Determine the [X, Y] coordinate at the center of the cell enclosing the given text.  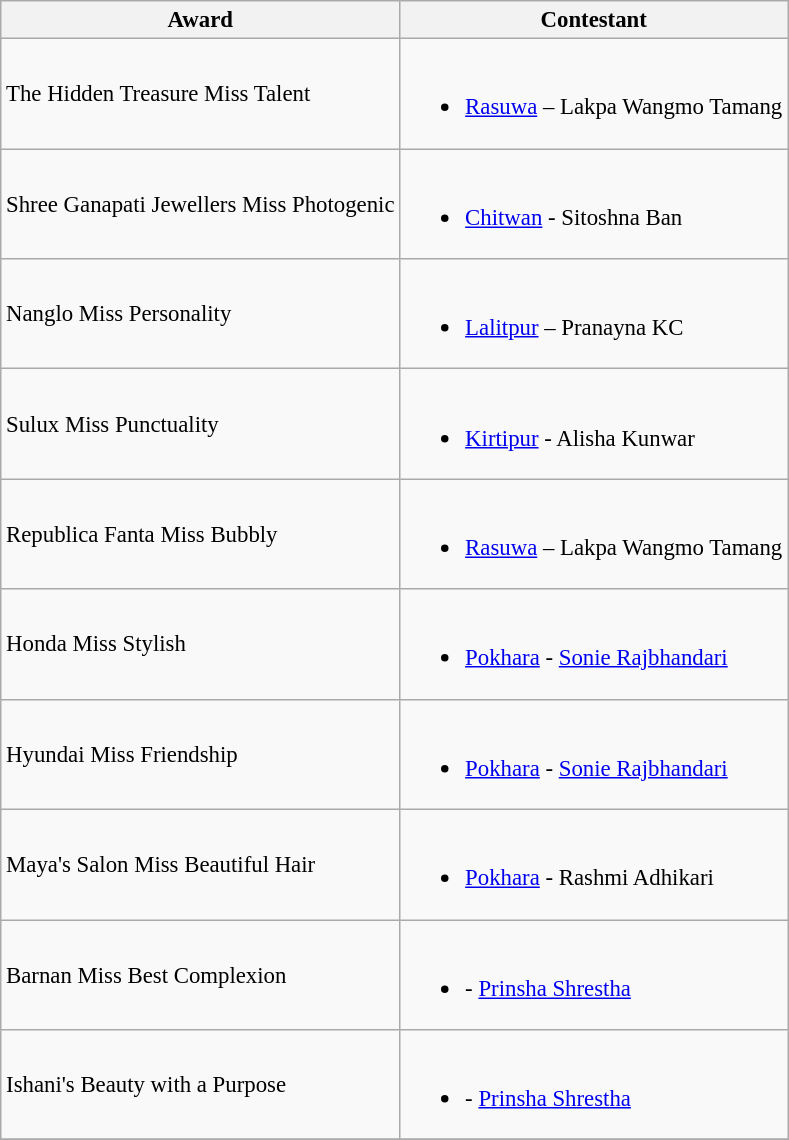
Maya's Salon Miss Beautiful Hair [200, 865]
The Hidden Treasure Miss Talent [200, 94]
Lalitpur – Pranayna KC [594, 314]
Republica Fanta Miss Bubbly [200, 534]
Nanglo Miss Personality [200, 314]
Barnan Miss Best Complexion [200, 975]
Pokhara - Rashmi Adhikari [594, 865]
Chitwan - Sitoshna Ban [594, 204]
Award [200, 20]
Ishani's Beauty with a Purpose [200, 1085]
Hyundai Miss Friendship [200, 754]
Sulux Miss Punctuality [200, 424]
Honda Miss Stylish [200, 644]
Kirtipur - Alisha Kunwar [594, 424]
Shree Ganapati Jewellers Miss Photogenic [200, 204]
Contestant [594, 20]
